Detect which cell encompasses the target text, then output its (X, Y) center coordinate. 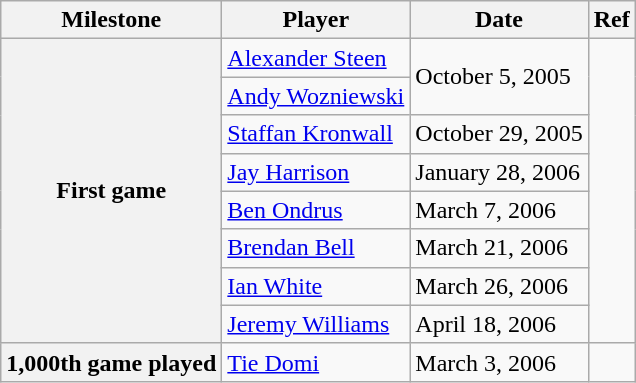
Andy Wozniewski (316, 96)
1,000th game played (112, 362)
Jay Harrison (316, 172)
October 29, 2005 (499, 134)
Ref (612, 20)
First game (112, 191)
March 26, 2006 (499, 286)
Ian White (316, 286)
Alexander Steen (316, 58)
Milestone (112, 20)
Jeremy Williams (316, 324)
Date (499, 20)
March 21, 2006 (499, 248)
March 7, 2006 (499, 210)
January 28, 2006 (499, 172)
October 5, 2005 (499, 77)
Tie Domi (316, 362)
Staffan Kronwall (316, 134)
Brendan Bell (316, 248)
April 18, 2006 (499, 324)
March 3, 2006 (499, 362)
Ben Ondrus (316, 210)
Player (316, 20)
